For the text-containing cell, return its midpoint in [x, y] coordinate format. 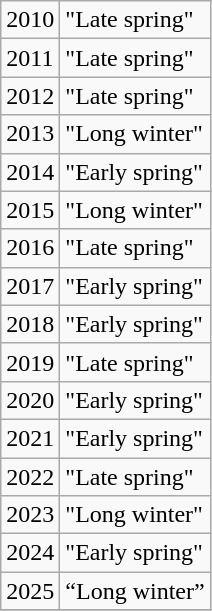
2022 [30, 477]
2013 [30, 134]
2019 [30, 362]
2016 [30, 248]
2014 [30, 172]
2015 [30, 210]
2010 [30, 20]
2017 [30, 286]
2025 [30, 591]
2021 [30, 438]
2024 [30, 553]
“Long winter” [135, 591]
2018 [30, 324]
2023 [30, 515]
2020 [30, 400]
2012 [30, 96]
2011 [30, 58]
